Scan for the cell matching the given text and deliver its [x, y] coordinate at center. 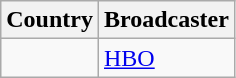
Country [50, 20]
HBO [166, 58]
Broadcaster [166, 20]
